From the cell containing the given text, extract its center point as [X, Y] coordinate. 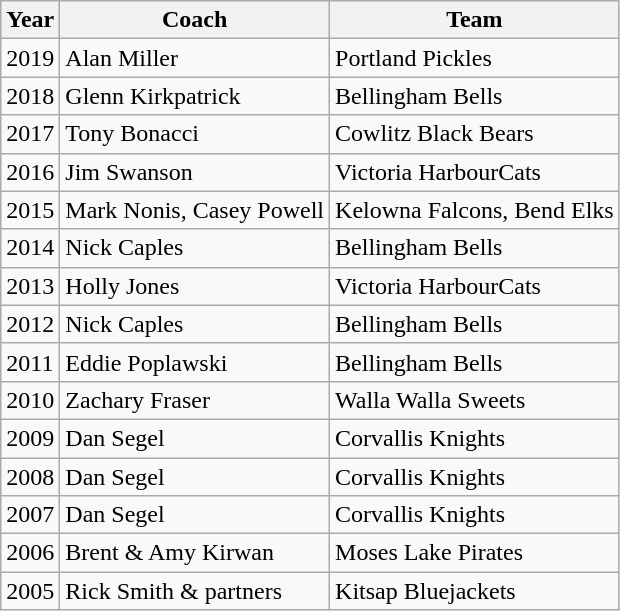
2010 [30, 400]
2018 [30, 96]
2006 [30, 553]
2014 [30, 248]
Walla Walla Sweets [475, 400]
Glenn Kirkpatrick [195, 96]
2017 [30, 134]
Tony Bonacci [195, 134]
2015 [30, 210]
2008 [30, 477]
Eddie Poplawski [195, 362]
2009 [30, 438]
Moses Lake Pirates [475, 553]
Kelowna Falcons, Bend Elks [475, 210]
2013 [30, 286]
Mark Nonis, Casey Powell [195, 210]
Coach [195, 20]
2007 [30, 515]
2016 [30, 172]
Portland Pickles [475, 58]
2012 [30, 324]
Zachary Fraser [195, 400]
Kitsap Bluejackets [475, 591]
Jim Swanson [195, 172]
Year [30, 20]
Alan Miller [195, 58]
2005 [30, 591]
Rick Smith & partners [195, 591]
2019 [30, 58]
Team [475, 20]
Brent & Amy Kirwan [195, 553]
2011 [30, 362]
Holly Jones [195, 286]
Cowlitz Black Bears [475, 134]
